Identify which cell holds the provided text, then report its [x, y] central coordinate. 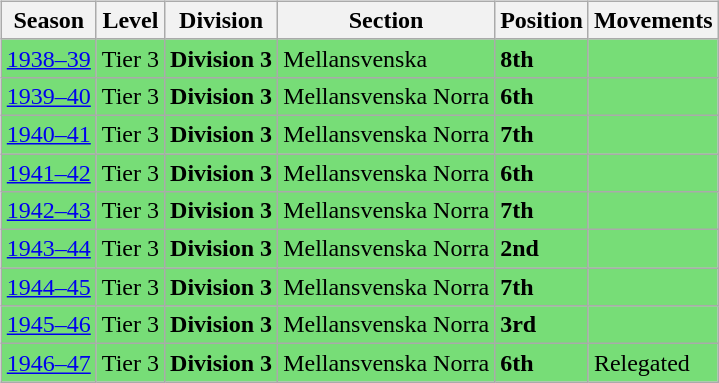
Division [222, 20]
1943–44 [48, 249]
Level [130, 20]
8th [542, 58]
Season [48, 20]
Mellansvenska [386, 58]
1942–43 [48, 211]
1944–45 [48, 287]
2nd [542, 249]
1945–46 [48, 325]
1946–47 [48, 363]
Section [386, 20]
Movements [653, 20]
1939–40 [48, 96]
1940–41 [48, 134]
Relegated [653, 363]
Position [542, 20]
3rd [542, 325]
1941–42 [48, 173]
1938–39 [48, 58]
